Identify which cell holds the provided text, then report its [x, y] central coordinate. 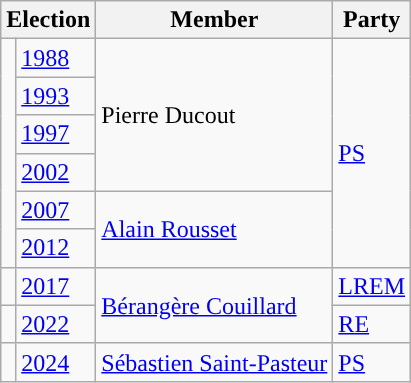
2022 [56, 324]
Alain Rousset [214, 229]
Election [48, 20]
2002 [56, 172]
1997 [56, 134]
LREM [372, 286]
Bérangère Couillard [214, 305]
Sébastien Saint-Pasteur [214, 362]
2017 [56, 286]
2007 [56, 210]
2024 [56, 362]
RE [372, 324]
2012 [56, 248]
Member [214, 20]
1988 [56, 58]
Party [372, 20]
Pierre Ducout [214, 115]
1993 [56, 96]
